From the cell containing the given text, extract its center point as (x, y) coordinate. 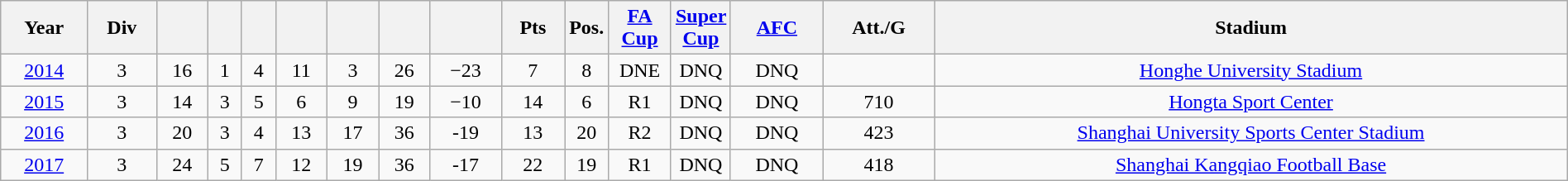
Att./G (878, 28)
2017 (45, 164)
−23 (466, 70)
AFC (777, 28)
Shanghai University Sports Center Stadium (1250, 133)
Div (122, 28)
17 (352, 133)
11 (301, 70)
12 (301, 164)
24 (182, 164)
710 (878, 102)
8 (587, 70)
2015 (45, 102)
9 (352, 102)
-19 (466, 133)
DNE (640, 70)
FA Cup (640, 28)
22 (533, 164)
16 (182, 70)
Hongta Sport Center (1250, 102)
26 (404, 70)
Year (45, 28)
Pos. (587, 28)
Honghe University Stadium (1250, 70)
-17 (466, 164)
1 (225, 70)
Stadium (1250, 28)
2014 (45, 70)
−10 (466, 102)
423 (878, 133)
Shanghai Kangqiao Football Base (1250, 164)
Pts (533, 28)
Super Cup (700, 28)
2016 (45, 133)
R2 (640, 133)
418 (878, 164)
